Capture the cell that displays the provided text and extract its [x, y] central coordinate. 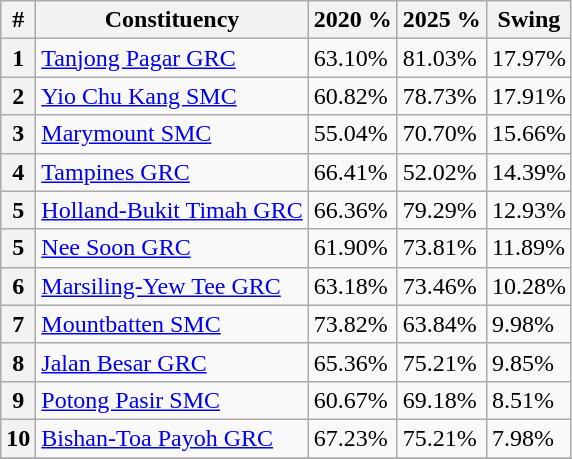
Tanjong Pagar GRC [172, 58]
Bishan-Toa Payoh GRC [172, 438]
2025 % [442, 20]
Marymount SMC [172, 134]
10.28% [528, 286]
Marsiling-Yew Tee GRC [172, 286]
67.23% [352, 438]
9.98% [528, 324]
73.82% [352, 324]
3 [18, 134]
78.73% [442, 96]
69.18% [442, 400]
Nee Soon GRC [172, 248]
2020 % [352, 20]
55.04% [352, 134]
63.84% [442, 324]
Holland-Bukit Timah GRC [172, 210]
11.89% [528, 248]
2 [18, 96]
63.10% [352, 58]
17.97% [528, 58]
8 [18, 362]
1 [18, 58]
Constituency [172, 20]
Potong Pasir SMC [172, 400]
6 [18, 286]
17.91% [528, 96]
60.67% [352, 400]
Jalan Besar GRC [172, 362]
70.70% [442, 134]
15.66% [528, 134]
4 [18, 172]
14.39% [528, 172]
8.51% [528, 400]
63.18% [352, 286]
10 [18, 438]
12.93% [528, 210]
79.29% [442, 210]
65.36% [352, 362]
Yio Chu Kang SMC [172, 96]
81.03% [442, 58]
7.98% [528, 438]
9.85% [528, 362]
7 [18, 324]
66.36% [352, 210]
Tampines GRC [172, 172]
73.46% [442, 286]
61.90% [352, 248]
Swing [528, 20]
73.81% [442, 248]
9 [18, 400]
Mountbatten SMC [172, 324]
60.82% [352, 96]
66.41% [352, 172]
52.02% [442, 172]
# [18, 20]
